Extract the (X, Y) coordinate from the center of the cell holding the provided text.  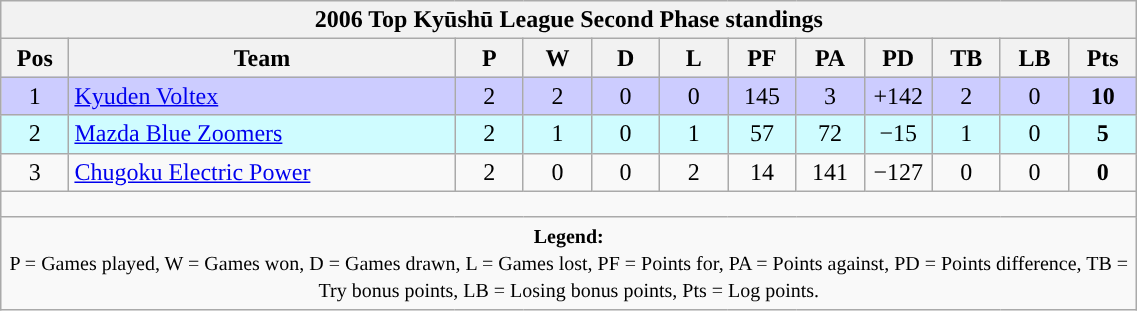
PA (830, 58)
145 (762, 96)
Pos (35, 58)
Chugoku Electric Power (262, 172)
−15 (898, 134)
−127 (898, 172)
57 (762, 134)
Team (262, 58)
LB (1034, 58)
Pts (1103, 58)
Kyuden Voltex (262, 96)
PD (898, 58)
W (557, 58)
14 (762, 172)
L (694, 58)
+142 (898, 96)
10 (1103, 96)
D (625, 58)
PF (762, 58)
2006 Top Kyūshū League Second Phase standings (569, 20)
72 (830, 134)
5 (1103, 134)
P (489, 58)
141 (830, 172)
TB (966, 58)
Mazda Blue Zoomers (262, 134)
